Pinpoint the cell where the given text exists, returning its (x, y) midpoint coordinate. 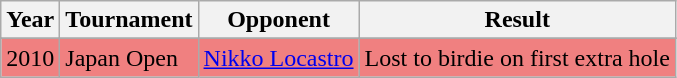
Year (30, 20)
Japan Open (129, 58)
Lost to birdie on first extra hole (517, 58)
Tournament (129, 20)
2010 (30, 58)
Result (517, 20)
Nikko Locastro (278, 58)
Opponent (278, 20)
